Find where the given text appears and provide that cell's center as [X, Y] coordinate. 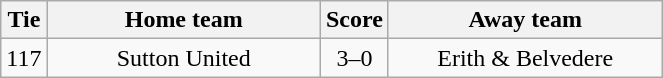
Erith & Belvedere [525, 58]
Score [354, 20]
3–0 [354, 58]
Home team [184, 20]
Sutton United [184, 58]
Tie [24, 20]
117 [24, 58]
Away team [525, 20]
